Provide the (X, Y) coordinate of the cell's center where the given text is located.  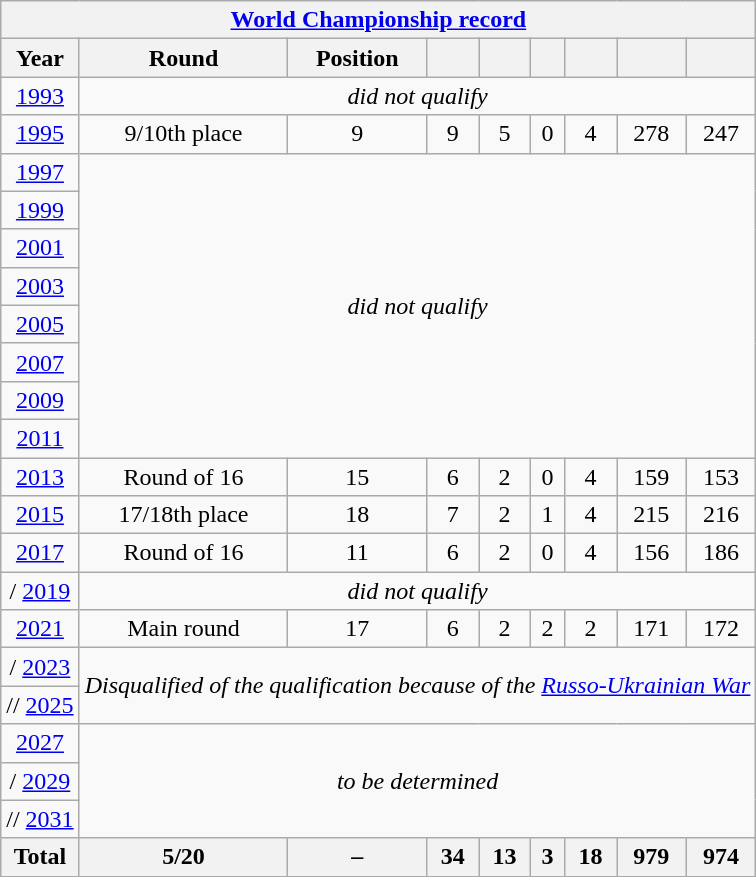
171 (651, 629)
974 (721, 857)
World Championship record (378, 20)
186 (721, 553)
– (358, 857)
1993 (40, 96)
1995 (40, 134)
247 (721, 134)
// 2025 (40, 705)
17/18th place (184, 515)
159 (651, 477)
2005 (40, 324)
2027 (40, 743)
17 (358, 629)
5 (505, 134)
2009 (40, 400)
/ 2019 (40, 591)
Disqualified of the qualification because of the Russo-Ukrainian War (418, 686)
/ 2023 (40, 667)
2003 (40, 286)
2011 (40, 438)
2007 (40, 362)
// 2031 (40, 819)
156 (651, 553)
34 (453, 857)
Year (40, 58)
2013 (40, 477)
2017 (40, 553)
3 (547, 857)
216 (721, 515)
Position (358, 58)
1999 (40, 210)
5/20 (184, 857)
13 (505, 857)
1997 (40, 172)
1 (547, 515)
172 (721, 629)
15 (358, 477)
979 (651, 857)
Round (184, 58)
153 (721, 477)
278 (651, 134)
9/10th place (184, 134)
to be determined (418, 781)
2001 (40, 248)
Main round (184, 629)
7 (453, 515)
2015 (40, 515)
215 (651, 515)
2021 (40, 629)
/ 2029 (40, 781)
11 (358, 553)
Total (40, 857)
